Detect which cell encompasses the target text, then output its (X, Y) center coordinate. 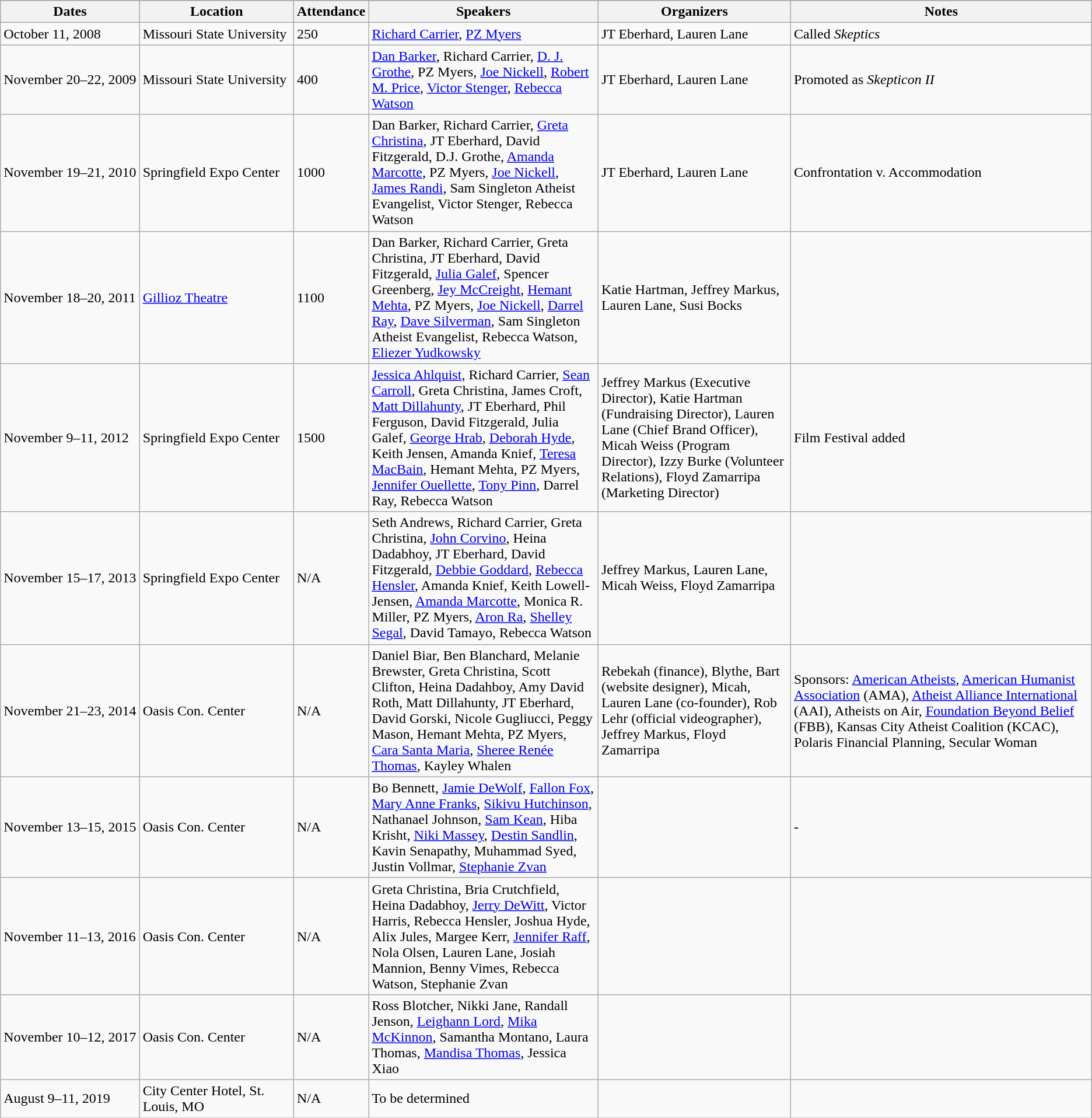
November 21–23, 2014 (70, 711)
Notes (942, 12)
Location (216, 12)
Gillioz Theatre (216, 298)
1500 (331, 438)
400 (331, 79)
Confrontation v. Accommodation (942, 173)
Speakers (483, 12)
Dates (70, 12)
November 20–22, 2009 (70, 79)
November 9–11, 2012 (70, 438)
Organizers (694, 12)
Katie Hartman, Jeffrey Markus, Lauren Lane, Susi Bocks (694, 298)
November 19–21, 2010 (70, 173)
Ross Blotcher, Nikki Jane, Randall Jenson, Leighann Lord, Mika McKinnon, Samantha Montano, Laura Thomas, Mandisa Thomas, Jessica Xiao (483, 1037)
Promoted as Skepticon II (942, 79)
November 18–20, 2011 (70, 298)
To be determined (483, 1098)
Dan Barker, Richard Carrier, D. J. Grothe, PZ Myers, Joe Nickell, Robert M. Price, Victor Stenger, Rebecca Watson (483, 79)
1100 (331, 298)
250 (331, 34)
Film Festival added (942, 438)
City Center Hotel, St. Louis, MO (216, 1098)
November 10–12, 2017 (70, 1037)
November 13–15, 2015 (70, 827)
August 9–11, 2019 (70, 1098)
1000 (331, 173)
Jeffrey Markus, Lauren Lane, Micah Weiss, Floyd Zamarripa (694, 578)
October 11, 2008 (70, 34)
Attendance (331, 12)
November 11–13, 2016 (70, 936)
Richard Carrier, PZ Myers (483, 34)
November 15–17, 2013 (70, 578)
- (942, 827)
Called Skeptics (942, 34)
